Find where the given text appears and provide that cell's center as [X, Y] coordinate. 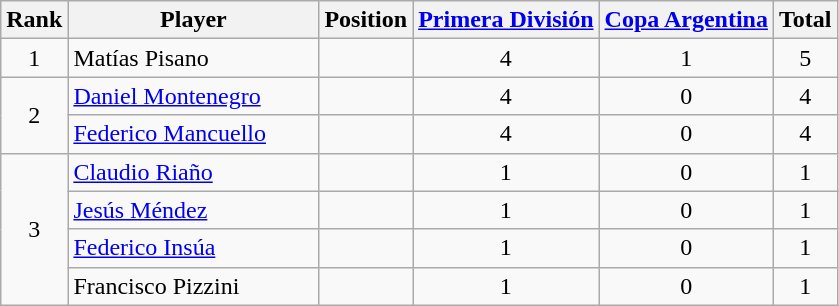
2 [34, 115]
Copa Argentina [686, 20]
Francisco Pizzini [194, 286]
Position [366, 20]
Player [194, 20]
Matías Pisano [194, 58]
Jesús Méndez [194, 210]
Primera División [506, 20]
Federico Insúa [194, 248]
Total [805, 20]
5 [805, 58]
Daniel Montenegro [194, 96]
Claudio Riaño [194, 172]
Rank [34, 20]
3 [34, 229]
Federico Mancuello [194, 134]
